Detect which cell encompasses the target text, then output its (x, y) center coordinate. 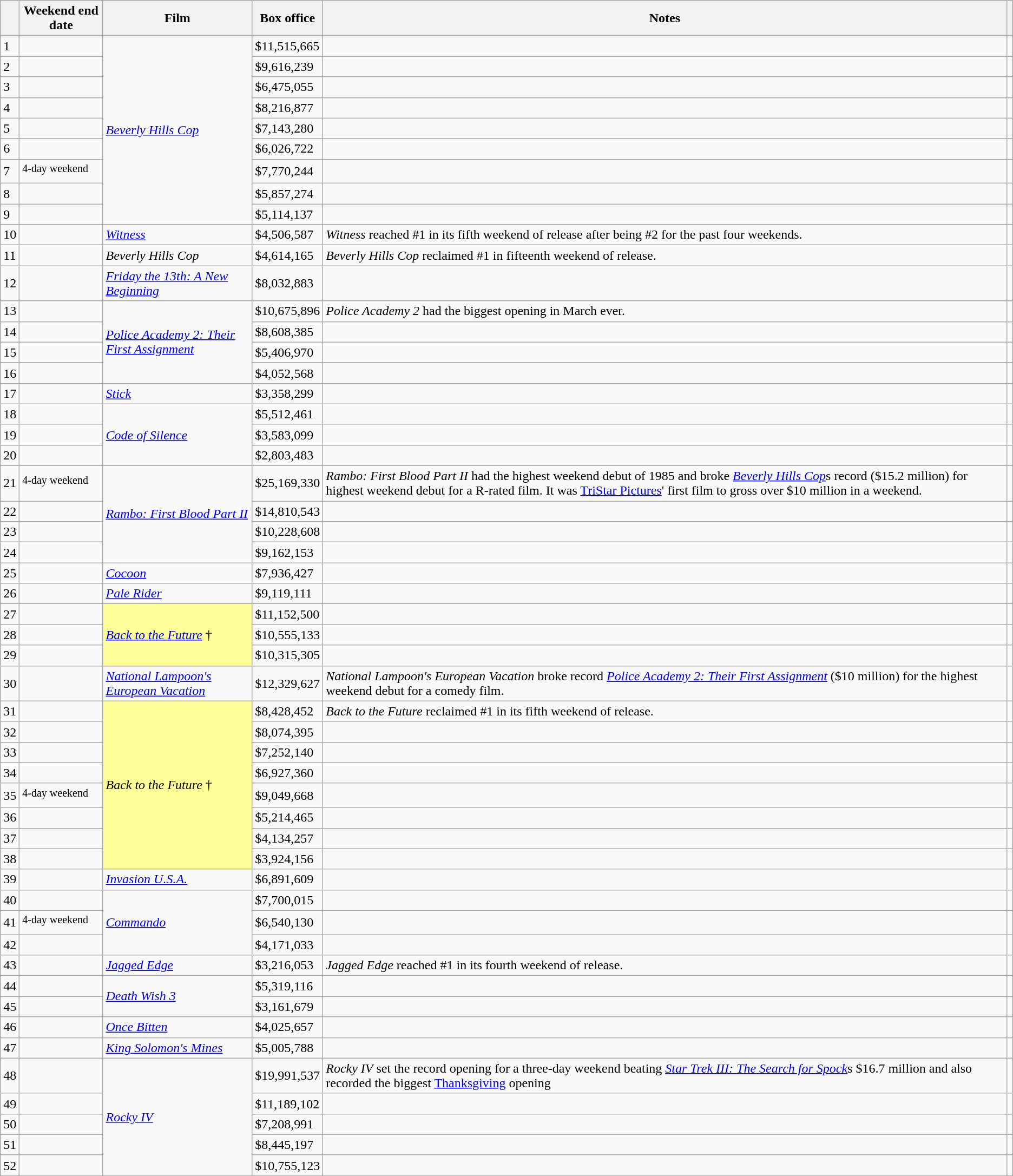
$9,616,239 (288, 67)
$7,770,244 (288, 171)
32 (10, 732)
29 (10, 655)
34 (10, 773)
23 (10, 532)
$25,169,330 (288, 484)
Friday the 13th: A New Beginning (177, 284)
44 (10, 986)
22 (10, 511)
King Solomon's Mines (177, 1048)
Police Academy 2 had the biggest opening in March ever. (665, 311)
3 (10, 87)
43 (10, 965)
11 (10, 255)
$11,189,102 (288, 1103)
$8,074,395 (288, 732)
47 (10, 1048)
Commando (177, 922)
Pale Rider (177, 594)
$6,026,722 (288, 149)
$11,515,665 (288, 46)
$4,052,568 (288, 373)
14 (10, 332)
33 (10, 752)
5 (10, 128)
28 (10, 635)
$10,675,896 (288, 311)
$6,475,055 (288, 87)
Once Bitten (177, 1027)
Rocky IV (177, 1117)
$4,171,033 (288, 945)
20 (10, 455)
18 (10, 414)
48 (10, 1076)
Rambo: First Blood Part II (177, 514)
$5,406,970 (288, 352)
Beverly Hills Cop reclaimed #1 in fifteenth weekend of release. (665, 255)
45 (10, 1007)
Jagged Edge reached #1 in its fourth weekend of release. (665, 965)
Witness (177, 235)
51 (10, 1145)
25 (10, 573)
$10,755,123 (288, 1165)
Cocoon (177, 573)
$11,152,500 (288, 614)
Code of Silence (177, 435)
$8,032,883 (288, 284)
7 (10, 171)
9 (10, 214)
4 (10, 108)
$3,161,679 (288, 1007)
36 (10, 818)
$3,924,156 (288, 859)
Witness reached #1 in its fifth weekend of release after being #2 for the past four weekends. (665, 235)
$5,319,116 (288, 986)
$2,803,483 (288, 455)
1 (10, 46)
Weekend end date (61, 18)
Death Wish 3 (177, 996)
26 (10, 594)
$9,162,153 (288, 553)
49 (10, 1103)
$14,810,543 (288, 511)
National Lampoon's European Vacation (177, 683)
$9,049,668 (288, 796)
$6,927,360 (288, 773)
$7,252,140 (288, 752)
$5,114,137 (288, 214)
$4,614,165 (288, 255)
16 (10, 373)
40 (10, 900)
$9,119,111 (288, 594)
13 (10, 311)
Box office (288, 18)
$4,506,587 (288, 235)
$4,025,657 (288, 1027)
50 (10, 1124)
$10,555,133 (288, 635)
$19,991,537 (288, 1076)
$5,512,461 (288, 414)
$8,445,197 (288, 1145)
30 (10, 683)
Stick (177, 393)
$7,936,427 (288, 573)
2 (10, 67)
$12,329,627 (288, 683)
6 (10, 149)
38 (10, 859)
$5,005,788 (288, 1048)
31 (10, 711)
$3,583,099 (288, 435)
10 (10, 235)
$10,315,305 (288, 655)
$6,540,130 (288, 922)
21 (10, 484)
17 (10, 393)
$5,214,465 (288, 818)
Invasion U.S.A. (177, 879)
$7,700,015 (288, 900)
$8,216,877 (288, 108)
12 (10, 284)
24 (10, 553)
27 (10, 614)
$8,608,385 (288, 332)
$10,228,608 (288, 532)
$3,216,053 (288, 965)
39 (10, 879)
Back to the Future reclaimed #1 in its fifth weekend of release. (665, 711)
Jagged Edge (177, 965)
$5,857,274 (288, 194)
35 (10, 796)
37 (10, 838)
46 (10, 1027)
$7,208,991 (288, 1124)
Film (177, 18)
Notes (665, 18)
$4,134,257 (288, 838)
52 (10, 1165)
$7,143,280 (288, 128)
$8,428,452 (288, 711)
$6,891,609 (288, 879)
$3,358,299 (288, 393)
8 (10, 194)
Police Academy 2: Their First Assignment (177, 342)
42 (10, 945)
19 (10, 435)
15 (10, 352)
41 (10, 922)
